Pinpoint the cell where the given text exists, returning its (X, Y) midpoint coordinate. 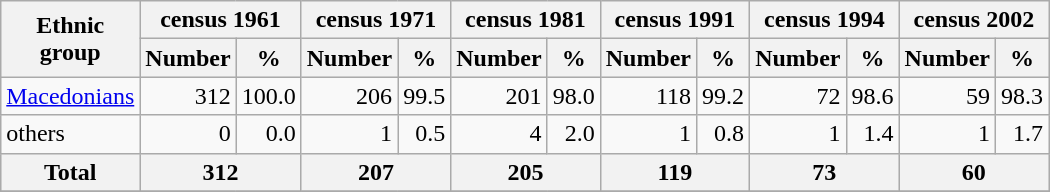
98.0 (574, 96)
98.6 (872, 96)
0 (188, 134)
98.3 (1022, 96)
0.8 (724, 134)
118 (648, 96)
2.0 (574, 134)
206 (349, 96)
census 1971 (376, 20)
census 1994 (824, 20)
census 2002 (974, 20)
0.0 (268, 134)
census 1981 (526, 20)
201 (499, 96)
205 (526, 172)
others (70, 134)
60 (974, 172)
Macedonians (70, 96)
100.0 (268, 96)
Total (70, 172)
Ethnicgroup (70, 39)
72 (798, 96)
59 (947, 96)
census 1991 (674, 20)
4 (499, 134)
1.7 (1022, 134)
census 1961 (220, 20)
1.4 (872, 134)
99.5 (424, 96)
207 (376, 172)
119 (674, 172)
0.5 (424, 134)
99.2 (724, 96)
73 (824, 172)
